Capture the cell that displays the provided text and extract its [X, Y] central coordinate. 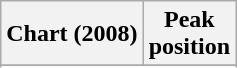
Peakposition [189, 34]
Chart (2008) [72, 34]
